Pinpoint the cell where the given text exists, returning its [X, Y] midpoint coordinate. 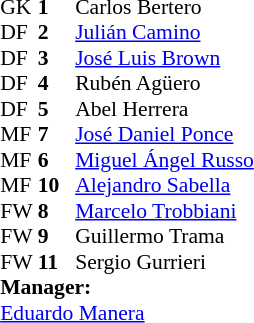
4 [57, 83]
5 [57, 109]
Alejandro Sabella [164, 185]
8 [57, 211]
11 [57, 262]
6 [57, 160]
3 [57, 58]
9 [57, 237]
José Luis Brown [164, 58]
7 [57, 135]
10 [57, 185]
Julián Camino [164, 33]
Abel Herrera [164, 109]
José Daniel Ponce [164, 135]
Miguel Ángel Russo [164, 160]
2 [57, 33]
Sergio Gurrieri [164, 262]
Marcelo Trobbiani [164, 211]
Rubén Agüero [164, 83]
Manager: [127, 287]
Guillermo Trama [164, 237]
